Determine the [X, Y] coordinate at the center of the cell enclosing the given text.  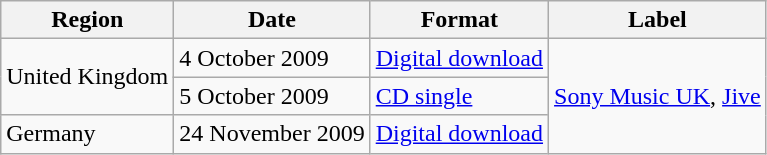
Region [88, 20]
4 October 2009 [272, 58]
Date [272, 20]
CD single [459, 96]
5 October 2009 [272, 96]
24 November 2009 [272, 134]
Format [459, 20]
United Kingdom [88, 77]
Germany [88, 134]
Sony Music UK, Jive [658, 96]
Label [658, 20]
